Return [x, y] of the center of cell containing provided text 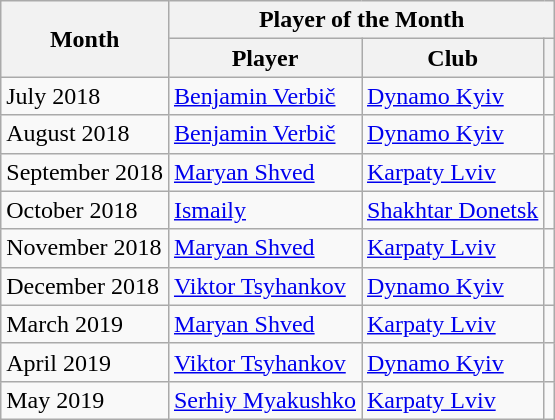
March 2019 [85, 324]
September 2018 [85, 172]
December 2018 [85, 286]
April 2019 [85, 362]
May 2019 [85, 400]
Club [453, 58]
Shakhtar Donetsk [453, 210]
Month [85, 39]
October 2018 [85, 210]
Serhiy Myakushko [264, 400]
Player [264, 58]
July 2018 [85, 96]
November 2018 [85, 248]
Ismaily [264, 210]
Player of the Month [361, 20]
August 2018 [85, 134]
